Scan for the cell matching the given text and deliver its (x, y) coordinate at center. 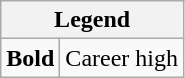
Bold (30, 58)
Career high (122, 58)
Legend (92, 20)
